Determine the (x, y) coordinate at the center of the cell enclosing the given text.  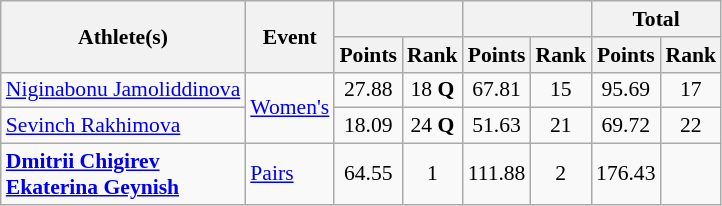
15 (560, 90)
Sevinch Rakhimova (124, 126)
64.55 (368, 174)
176.43 (626, 174)
69.72 (626, 126)
Athlete(s) (124, 36)
22 (692, 126)
24 Q (432, 126)
21 (560, 126)
2 (560, 174)
1 (432, 174)
67.81 (497, 90)
Niginabonu Jamoliddinova (124, 90)
95.69 (626, 90)
Pairs (290, 174)
Total (656, 19)
111.88 (497, 174)
18 Q (432, 90)
17 (692, 90)
Event (290, 36)
51.63 (497, 126)
18.09 (368, 126)
Women's (290, 108)
27.88 (368, 90)
Dmitrii ChigirevEkaterina Geynish (124, 174)
